Scan for the cell matching the given text and deliver its (X, Y) coordinate at center. 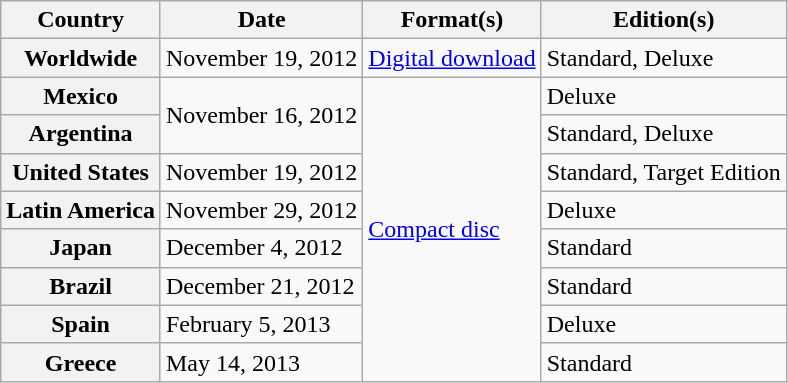
Greece (81, 362)
Format(s) (452, 20)
Worldwide (81, 58)
Date (261, 20)
November 16, 2012 (261, 115)
Latin America (81, 210)
Japan (81, 248)
Standard, Target Edition (664, 172)
Country (81, 20)
February 5, 2013 (261, 324)
Edition(s) (664, 20)
United States (81, 172)
Spain (81, 324)
December 21, 2012 (261, 286)
Mexico (81, 96)
November 29, 2012 (261, 210)
Argentina (81, 134)
December 4, 2012 (261, 248)
Compact disc (452, 229)
Digital download (452, 58)
Brazil (81, 286)
May 14, 2013 (261, 362)
